Provide the [x, y] coordinate of the cell's center where the given text is located.  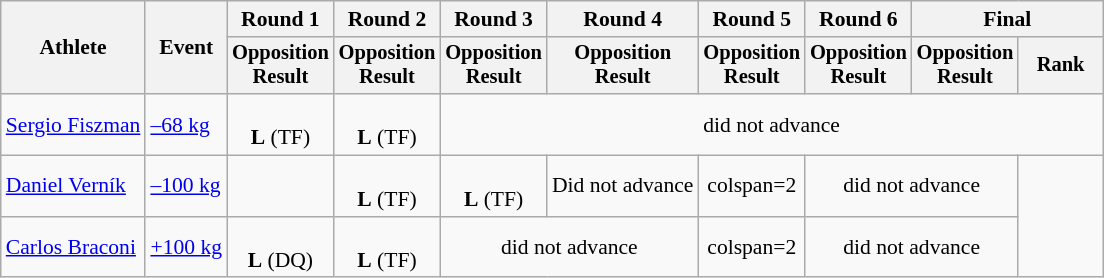
+100 kg [186, 248]
–100 kg [186, 186]
Round 6 [858, 19]
Round 2 [388, 19]
Sergio Fiszman [74, 124]
Daniel Verník [74, 186]
Carlos Braconi [74, 248]
Round 1 [280, 19]
Event [186, 48]
Round 3 [494, 19]
Round 4 [623, 19]
Final [1008, 19]
L (DQ) [280, 248]
Round 5 [752, 19]
Did not advance [623, 186]
–68 kg [186, 124]
Athlete [74, 48]
Rank [1060, 66]
